Determine the (X, Y) coordinate at the center of the cell enclosing the given text.  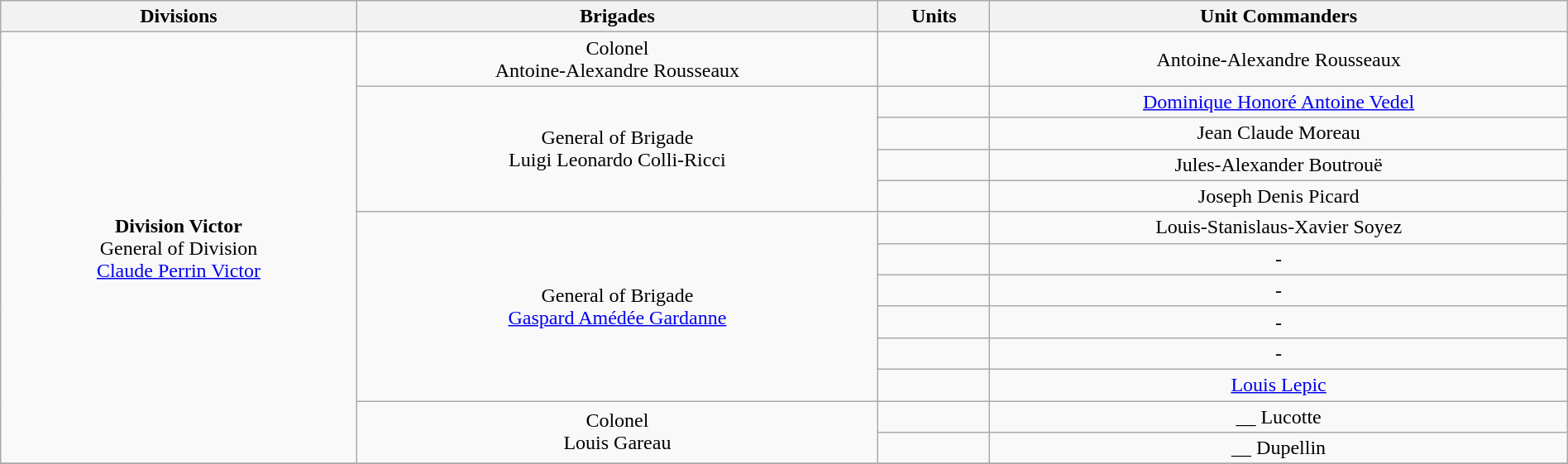
Dominique Honoré Antoine Vedel (1279, 102)
General of BrigadeLuigi Leonardo Colli-Ricci (617, 149)
__ Dupellin (1279, 448)
Unit Commanders (1279, 17)
Louis Lepic (1279, 385)
Joseph Denis Picard (1279, 196)
Louis-Stanislaus-Xavier Soyez (1279, 227)
Brigades (617, 17)
Jean Claude Moreau (1279, 133)
Antoine-Alexandre Rousseaux (1279, 60)
__ Lucotte (1279, 416)
Units (935, 17)
General of BrigadeGaspard Amédée Gardanne (617, 306)
Divisions (179, 17)
Jules-Alexander Boutrouë (1279, 165)
ColonelLouis Gareau (617, 432)
ColonelAntoine-Alexandre Rousseaux (617, 60)
Division VictorGeneral of DivisionClaude Perrin Victor (179, 248)
